Extract the (x, y) coordinate from the center of the cell holding the provided text.  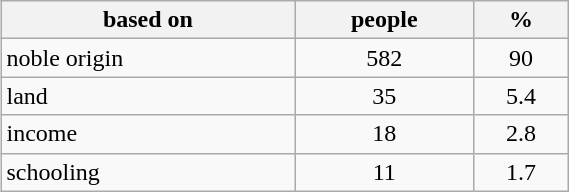
% (521, 20)
based on (148, 20)
582 (384, 58)
schooling (148, 172)
people (384, 20)
90 (521, 58)
35 (384, 96)
noble origin (148, 58)
land (148, 96)
1.7 (521, 172)
11 (384, 172)
5.4 (521, 96)
income (148, 134)
2.8 (521, 134)
18 (384, 134)
